From the cell containing the given text, extract its center point as (X, Y) coordinate. 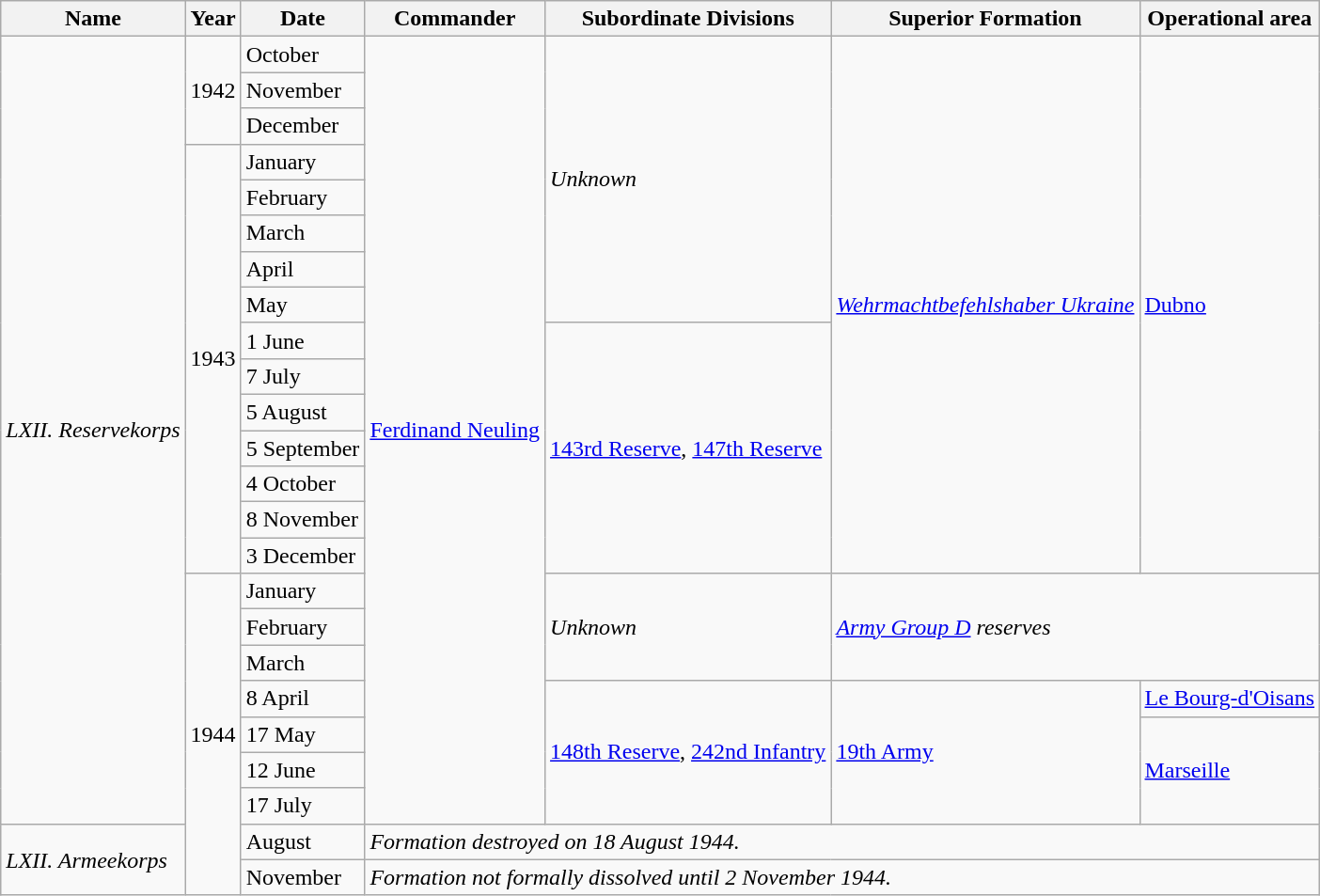
Wehrmachtbefehlshaber Ukraine (985, 305)
Subordinate Divisions (688, 19)
5 August (303, 412)
LXII. Reservekorps (93, 431)
Year (212, 19)
8 November (303, 520)
7 July (303, 376)
1944 (212, 735)
Formation not formally dissolved until 2 November 1944. (842, 877)
143rd Reserve, 147th Reserve (688, 448)
5 September (303, 448)
1 June (303, 340)
1942 (212, 90)
19th Army (985, 752)
1943 (212, 359)
Ferdinand Neuling (455, 431)
Le Bourg-d'Oisans (1230, 699)
Commander (455, 19)
October (303, 55)
8 April (303, 699)
12 June (303, 770)
17 May (303, 734)
Name (93, 19)
April (303, 269)
4 October (303, 484)
Operational area (1230, 19)
LXII. Armeekorps (93, 859)
Dubno (1230, 305)
17 July (303, 806)
Superior Formation (985, 19)
Formation destroyed on 18 August 1944. (842, 841)
148th Reserve, 242nd Infantry (688, 752)
Army Group D reserves (1076, 627)
May (303, 305)
3 December (303, 556)
Date (303, 19)
August (303, 841)
Marseille (1230, 770)
December (303, 126)
